Search for the cell housing the specified text and yield its (x, y) center coordinate. 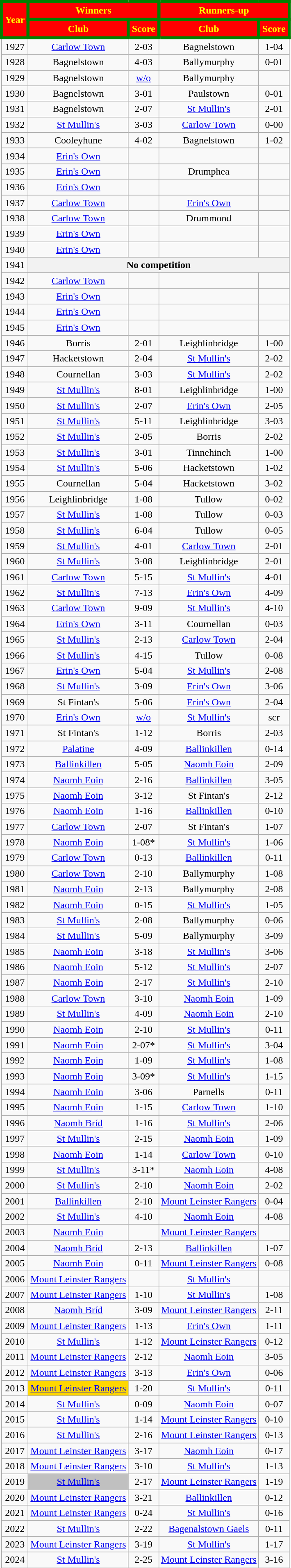
3-16 (274, 1560)
1961 (15, 577)
8-01 (143, 390)
0-24 (143, 1513)
2001 (15, 1201)
3-21 (143, 1498)
1965 (15, 639)
2018 (15, 1466)
2-07* (143, 1045)
3-18 (143, 951)
Runners-up (224, 11)
1991 (15, 1045)
4-02 (143, 140)
0-17 (274, 1450)
1951 (15, 421)
2-09 (274, 764)
1-11 (274, 1326)
2-25 (143, 1560)
1-20 (143, 1388)
1933 (15, 140)
3-08 (143, 561)
2014 (15, 1404)
1935 (15, 171)
2024 (15, 1560)
1-04 (274, 46)
1943 (15, 296)
1974 (15, 780)
Drummond (209, 218)
1929 (15, 78)
1-19 (274, 1482)
2003 (15, 1232)
4-03 (143, 62)
4-15 (143, 655)
0-15 (143, 904)
1938 (15, 218)
1995 (15, 1107)
1927 (15, 46)
1953 (15, 452)
Winners (93, 11)
1959 (15, 546)
1932 (15, 125)
2-06 (274, 1123)
Bagenalstown Gaels (209, 1529)
2011 (15, 1357)
0-05 (274, 530)
2023 (15, 1544)
3-13 (143, 1373)
5-05 (143, 764)
1968 (15, 686)
2010 (15, 1341)
No competition (159, 265)
2008 (15, 1310)
0-07 (274, 1404)
1944 (15, 312)
1957 (15, 515)
1989 (15, 1014)
5-09 (143, 936)
1952 (15, 436)
Drumphea (209, 171)
0-14 (274, 749)
7-13 (143, 593)
3-19 (143, 1544)
Year (15, 20)
1981 (15, 889)
Paulstown (209, 93)
2007 (15, 1295)
2006 (15, 1279)
1-05 (274, 904)
1958 (15, 530)
Tinnehinch (209, 452)
1985 (15, 951)
1992 (15, 1061)
1977 (15, 827)
1941 (15, 265)
1-06 (274, 842)
0-00 (274, 125)
3-09* (143, 1076)
1982 (15, 904)
1993 (15, 1076)
scr (274, 718)
3-02 (274, 484)
1940 (15, 250)
1994 (15, 1092)
1939 (15, 234)
0-02 (274, 499)
3-12 (143, 795)
1954 (15, 468)
2000 (15, 1185)
1997 (15, 1139)
2020 (15, 1498)
1950 (15, 405)
1969 (15, 702)
2022 (15, 1529)
1934 (15, 156)
2013 (15, 1388)
3-17 (143, 1450)
1955 (15, 484)
1973 (15, 764)
1990 (15, 1029)
5-12 (143, 967)
1979 (15, 858)
1983 (15, 920)
0-04 (274, 1201)
2009 (15, 1326)
1945 (15, 327)
1975 (15, 795)
1998 (15, 1154)
9-09 (143, 608)
1928 (15, 62)
3-11 (143, 624)
1-08* (143, 842)
2-15 (143, 1139)
2012 (15, 1373)
1947 (15, 359)
2015 (15, 1419)
1976 (15, 811)
2005 (15, 1263)
1986 (15, 967)
0-09 (143, 1404)
3-04 (274, 1045)
1996 (15, 1123)
5-11 (143, 421)
2021 (15, 1513)
1936 (15, 187)
1987 (15, 983)
1972 (15, 749)
1978 (15, 842)
2-11 (274, 1310)
1930 (15, 93)
Palatine (78, 749)
2-22 (143, 1529)
1988 (15, 998)
1984 (15, 936)
1966 (15, 655)
1960 (15, 561)
1999 (15, 1170)
0-16 (274, 1513)
1971 (15, 733)
1949 (15, 390)
1956 (15, 499)
1-17 (274, 1544)
1946 (15, 343)
1967 (15, 670)
1970 (15, 718)
Parnells (209, 1092)
2017 (15, 1450)
2004 (15, 1248)
2019 (15, 1482)
6-04 (143, 530)
1942 (15, 281)
2016 (15, 1435)
1964 (15, 624)
1948 (15, 374)
3-11* (143, 1170)
1937 (15, 203)
1931 (15, 109)
5-15 (143, 577)
1963 (15, 608)
Cooleyhune (78, 140)
2002 (15, 1217)
1980 (15, 873)
1962 (15, 593)
